Return (X, Y) of the center of cell containing provided text 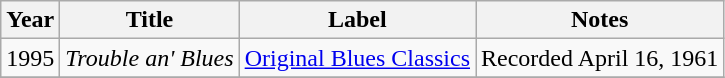
1995 (30, 58)
Year (30, 20)
Original Blues Classics (357, 58)
Title (150, 20)
Trouble an' Blues (150, 58)
Label (357, 20)
Notes (600, 20)
Recorded April 16, 1961 (600, 58)
